Detect which cell encompasses the target text, then output its [x, y] center coordinate. 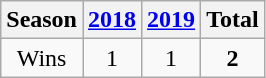
2018 [112, 20]
Wins [42, 58]
2 [233, 58]
Season [42, 20]
Total [233, 20]
2019 [172, 20]
